Scan for the cell matching the given text and deliver its (x, y) coordinate at center. 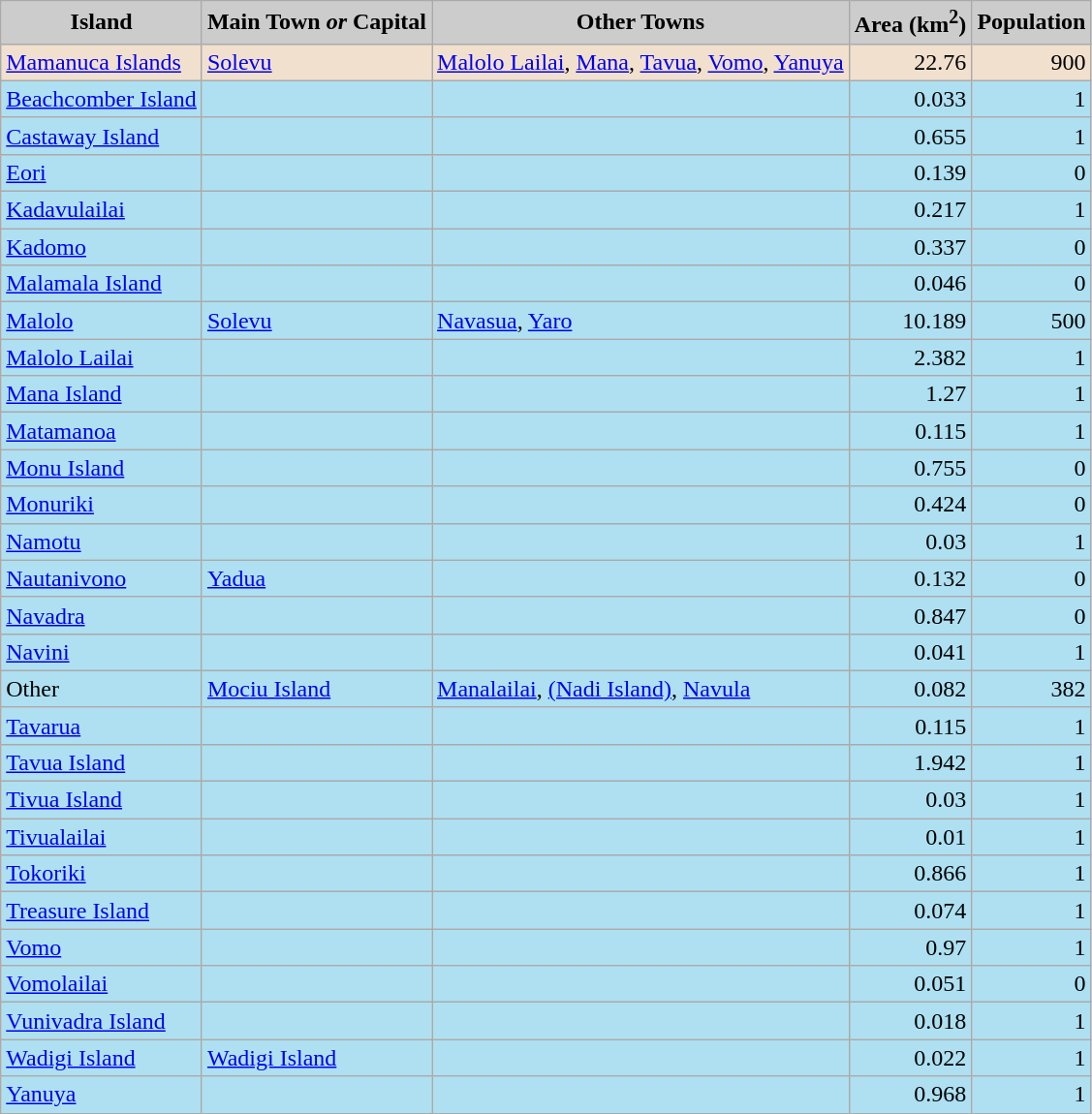
Malolo Lailai (102, 357)
0.217 (911, 210)
0.424 (911, 505)
0.655 (911, 136)
Monuriki (102, 505)
0.051 (911, 984)
Kadomo (102, 247)
0.139 (911, 172)
Castaway Island (102, 136)
0.046 (911, 284)
Monu Island (102, 468)
Navini (102, 652)
2.382 (911, 357)
Tavua Island (102, 762)
Malolo (102, 321)
0.041 (911, 652)
900 (1031, 62)
Other Towns (641, 23)
0.968 (911, 1095)
Yanuya (102, 1095)
0.018 (911, 1021)
0.082 (911, 689)
Malolo Lailai, Mana, Tavua, Vomo, Yanuya (641, 62)
Vomo (102, 947)
Navadra (102, 615)
0.033 (911, 99)
Vunivadra Island (102, 1021)
Mana Island (102, 394)
Beachcomber Island (102, 99)
Main Town or Capital (316, 23)
10.189 (911, 321)
Matamanoa (102, 431)
Population (1031, 23)
Treasure Island (102, 911)
0.866 (911, 874)
Tivua Island (102, 800)
0.97 (911, 947)
500 (1031, 321)
0.074 (911, 911)
22.76 (911, 62)
Navasua, Yaro (641, 321)
1.27 (911, 394)
0.337 (911, 247)
382 (1031, 689)
Yadua (316, 578)
Vomolailai (102, 984)
Island (102, 23)
Tavarua (102, 726)
Malamala Island (102, 284)
0.847 (911, 615)
Area (km2) (911, 23)
Nautanivono (102, 578)
0.022 (911, 1058)
Mociu Island (316, 689)
Namotu (102, 542)
0.01 (911, 837)
Kadavulailai (102, 210)
Other (102, 689)
Tokoriki (102, 874)
0.132 (911, 578)
Eori (102, 172)
1.942 (911, 762)
Manalailai, (Nadi Island), Navula (641, 689)
0.755 (911, 468)
Tivualailai (102, 837)
Mamanuca Islands (102, 62)
